Scan for the cell matching the given text and deliver its [X, Y] coordinate at center. 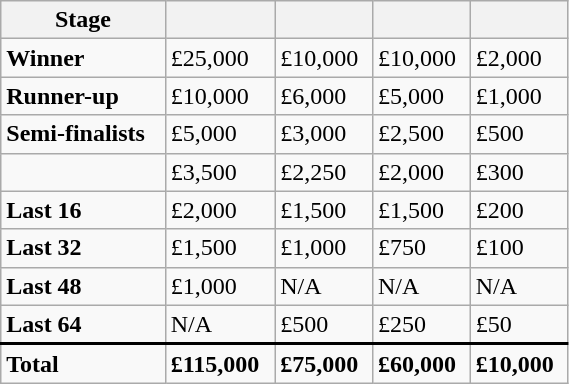
£3,500 [220, 172]
£750 [421, 248]
£250 [421, 324]
£50 [519, 324]
£3,000 [324, 134]
Stage [83, 20]
£115,000 [220, 364]
£6,000 [324, 96]
Runner-up [83, 96]
£200 [519, 210]
Last 16 [83, 210]
£60,000 [421, 364]
Winner [83, 58]
£25,000 [220, 58]
£75,000 [324, 364]
Total [83, 364]
£100 [519, 248]
Semi-finalists [83, 134]
£2,500 [421, 134]
Last 48 [83, 286]
£300 [519, 172]
Last 64 [83, 324]
£2,250 [324, 172]
Last 32 [83, 248]
